Pinpoint the cell where the given text exists, returning its (X, Y) midpoint coordinate. 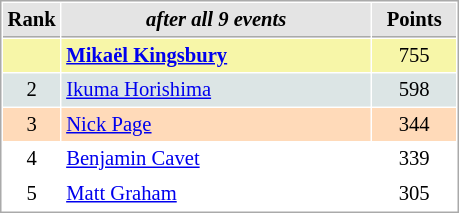
755 (414, 56)
Ikuma Horishima (216, 90)
Rank (32, 20)
Matt Graham (216, 194)
2 (32, 90)
Benjamin Cavet (216, 158)
Nick Page (216, 124)
3 (32, 124)
after all 9 events (216, 20)
305 (414, 194)
5 (32, 194)
339 (414, 158)
344 (414, 124)
Mikaël Kingsbury (216, 56)
Points (414, 20)
598 (414, 90)
4 (32, 158)
